Return the (x, y) coordinate for the center point of the cell that contains the specified text.  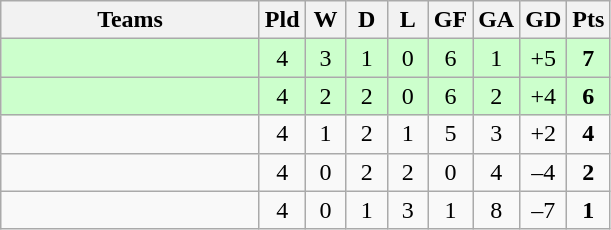
GD (544, 20)
Teams (130, 20)
7 (588, 58)
+5 (544, 58)
Pld (282, 20)
8 (496, 210)
L (408, 20)
D (366, 20)
5 (450, 134)
GF (450, 20)
Pts (588, 20)
+2 (544, 134)
GA (496, 20)
–4 (544, 172)
–7 (544, 210)
W (326, 20)
+4 (544, 96)
